Output the [X, Y] coordinate of the center of the cell containing the given text.  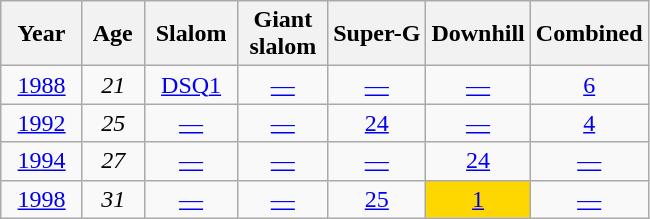
1994 [42, 161]
21 [113, 85]
1 [478, 199]
1998 [42, 199]
Giant slalom [283, 34]
31 [113, 199]
27 [113, 161]
Downhill [478, 34]
Age [113, 34]
1988 [42, 85]
1992 [42, 123]
DSQ1 [191, 85]
6 [589, 85]
Slalom [191, 34]
4 [589, 123]
Year [42, 34]
Combined [589, 34]
Super-G [377, 34]
